Capture the cell that displays the provided text and extract its (X, Y) central coordinate. 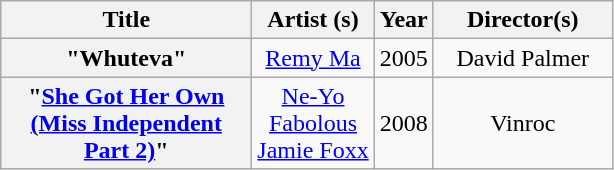
Director(s) (522, 20)
Vinroc (522, 123)
Title (126, 20)
Artist (s) (313, 20)
Year (404, 20)
"Whuteva" (126, 58)
David Palmer (522, 58)
2008 (404, 123)
"She Got Her Own (Miss Independent Part 2)" (126, 123)
Ne-Yo Fabolous Jamie Foxx (313, 123)
Remy Ma (313, 58)
2005 (404, 58)
